Locate the cell with the specified text and output its (X, Y) center coordinate. 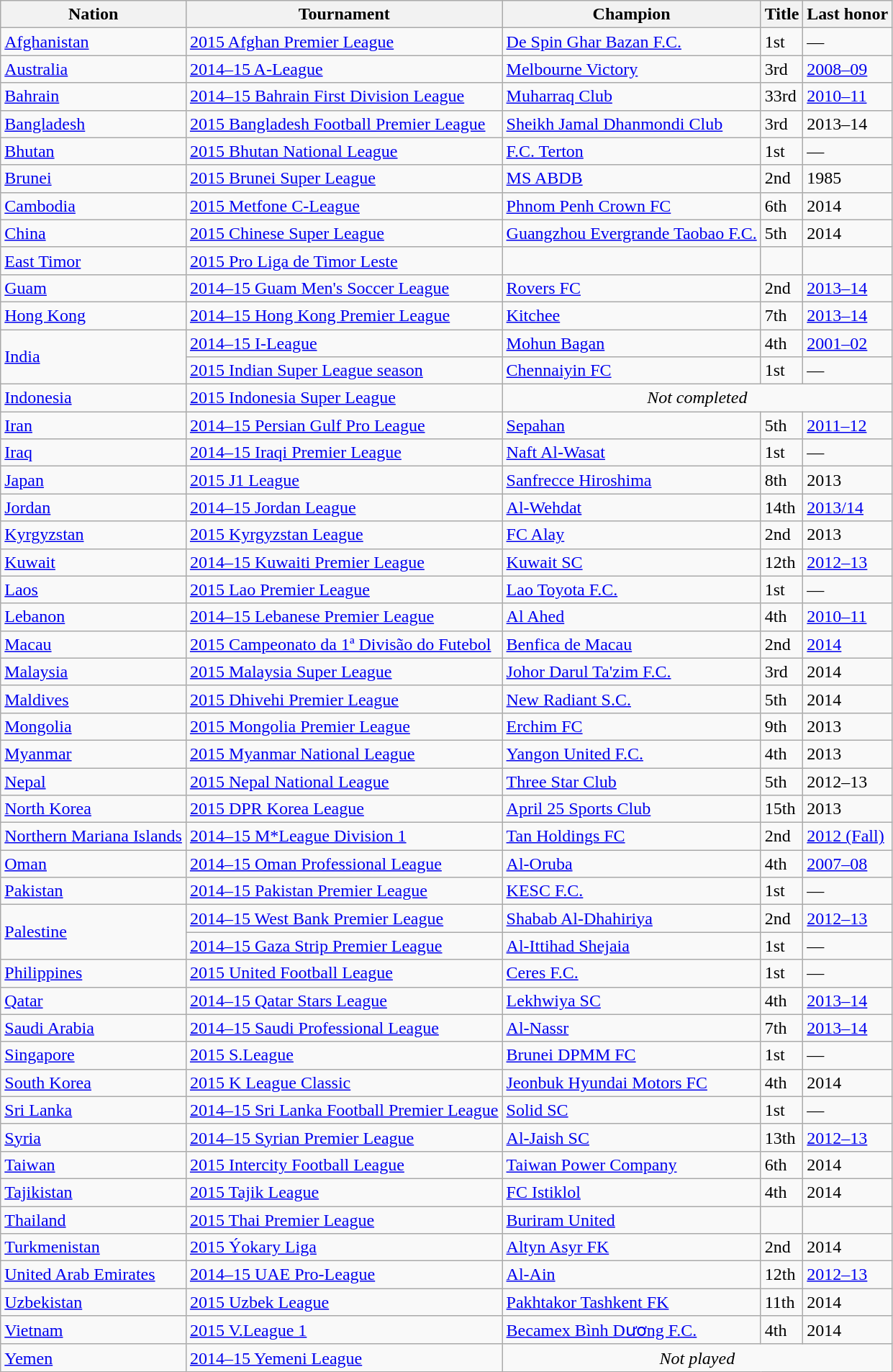
2015 Indonesia Super League (344, 398)
China (94, 233)
Indonesia (94, 398)
2015 Pro Liga de Timor Leste (344, 261)
Brunei (94, 179)
Al-Nassr (632, 1028)
Sheikh Jamal Dhanmondi Club (632, 124)
New Radiant S.C. (632, 699)
2014–15 Gaza Strip Premier League (344, 946)
2015 DPR Korea League (344, 809)
Lekhwiya SC (632, 1001)
11th (781, 1302)
Not completed (697, 398)
Taiwan Power Company (632, 1165)
FC Alay (632, 535)
2014–15 UAE Pro-League (344, 1275)
Taiwan (94, 1165)
Nation (94, 14)
2014–15 Bahrain First Division League (344, 96)
Malaysia (94, 672)
2015 Ýokary Liga (344, 1247)
2015 Thai Premier League (344, 1220)
Three Star Club (632, 781)
2015 Campeonato da 1ª Divisão do Futebol (344, 644)
2015 Myanmar National League (344, 754)
Iraq (94, 453)
Singapore (94, 1055)
2014–15 A-League (344, 69)
2014–15 Pakistan Premier League (344, 891)
Johor Darul Ta'zim F.C. (632, 672)
Kyrgyzstan (94, 535)
Muharraq Club (632, 96)
2015 Metfone C-League (344, 206)
Philippines (94, 973)
Lao Toyota F.C. (632, 590)
India (94, 357)
Sepahan (632, 425)
F.C. Terton (632, 151)
Qatar (94, 1001)
Erchim FC (632, 726)
Shabab Al-Dhahiriya (632, 919)
KESC F.C. (632, 891)
Al Ahed (632, 617)
2015 Chinese Super League (344, 233)
Lebanon (94, 617)
2011–12 (848, 425)
2015 Bangladesh Football Premier League (344, 124)
Chennaiyin FC (632, 371)
2014–15 Persian Gulf Pro League (344, 425)
2014–15 Kuwaiti Premier League (344, 562)
Japan (94, 480)
Jeonbuk Hyundai Motors FC (632, 1083)
Myanmar (94, 754)
Sanfrecce Hiroshima (632, 480)
2014–15 Syrian Premier League (344, 1137)
33rd (781, 96)
Kuwait (94, 562)
2008–09 (848, 69)
2015 Lao Premier League (344, 590)
2015 J1 League (344, 480)
North Korea (94, 809)
Al-Wehdat (632, 507)
2015 Kyrgyzstan League (344, 535)
De Spin Ghar Bazan F.C. (632, 42)
Ceres F.C. (632, 973)
2015 K League Classic (344, 1083)
2014–15 Sri Lanka Football Premier League (344, 1110)
Turkmenistan (94, 1247)
9th (781, 726)
Not played (697, 1358)
Bahrain (94, 96)
FC Istiklol (632, 1192)
Guangzhou Evergrande Taobao F.C. (632, 233)
2015 Intercity Football League (344, 1165)
2015 S.League (344, 1055)
2014–15 West Bank Premier League (344, 919)
2015 Mongolia Premier League (344, 726)
Saudi Arabia (94, 1028)
Uzbekistan (94, 1302)
2014–15 M*League Division 1 (344, 836)
2015 Indian Super League season (344, 371)
Altyn Asyr FK (632, 1247)
2014–15 Jordan League (344, 507)
Pakhtakor Tashkent FK (632, 1302)
United Arab Emirates (94, 1275)
Becamex Bình Dương F.C. (632, 1330)
2015 United Football League (344, 973)
Al-Ain (632, 1275)
Oman (94, 864)
Sri Lanka (94, 1110)
Tournament (344, 14)
Kitchee (632, 315)
Yemen (94, 1358)
Afghanistan (94, 42)
Cambodia (94, 206)
Al-Ittihad Shejaia (632, 946)
1985 (848, 179)
2015 V.League 1 (344, 1330)
2015 Tajik League (344, 1192)
Northern Mariana Islands (94, 836)
14th (781, 507)
Jordan (94, 507)
2014–15 Qatar Stars League (344, 1001)
13th (781, 1137)
South Korea (94, 1083)
2015 Dhivehi Premier League (344, 699)
2015 Malaysia Super League (344, 672)
Title (781, 14)
Bangladesh (94, 124)
Pakistan (94, 891)
2001–02 (848, 343)
2014–15 Lebanese Premier League (344, 617)
Nepal (94, 781)
Last honor (848, 14)
Mongolia (94, 726)
Benfica de Macau (632, 644)
2014–15 Guam Men's Soccer League (344, 288)
Guam (94, 288)
MS ABDB (632, 179)
2012 (Fall) (848, 836)
2014–15 I-League (344, 343)
2014–15 Iraqi Premier League (344, 453)
Brunei DPMM FC (632, 1055)
Thailand (94, 1220)
2013/14 (848, 507)
Naft Al-Wasat (632, 453)
Palestine (94, 932)
Champion (632, 14)
Tajikistan (94, 1192)
April 25 Sports Club (632, 809)
2015 Uzbek League (344, 1302)
2015 Afghan Premier League (344, 42)
Syria (94, 1137)
Vietnam (94, 1330)
Melbourne Victory (632, 69)
2015 Brunei Super League (344, 179)
Hong Kong (94, 315)
Iran (94, 425)
Phnom Penh Crown FC (632, 206)
8th (781, 480)
Yangon United F.C. (632, 754)
Al-Oruba (632, 864)
2014–15 Yemeni League (344, 1358)
2014–15 Saudi Professional League (344, 1028)
Buriram United (632, 1220)
Al-Jaish SC (632, 1137)
Bhutan (94, 151)
Laos (94, 590)
Australia (94, 69)
15th (781, 809)
Maldives (94, 699)
Macau (94, 644)
2007–08 (848, 864)
Kuwait SC (632, 562)
Mohun Bagan (632, 343)
East Timor (94, 261)
Rovers FC (632, 288)
2015 Nepal National League (344, 781)
Solid SC (632, 1110)
2014–15 Hong Kong Premier League (344, 315)
Tan Holdings FC (632, 836)
2014–15 Oman Professional League (344, 864)
2015 Bhutan National League (344, 151)
